Determine the (x, y) coordinate at the center of the cell enclosing the given text.  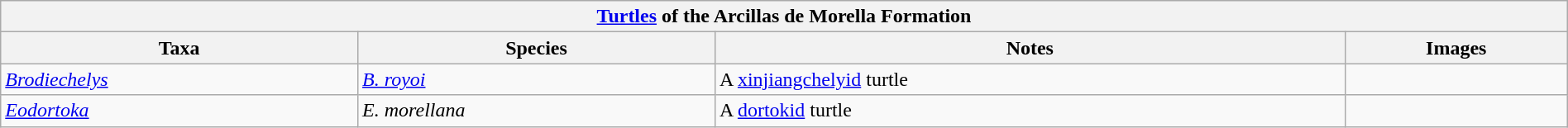
Taxa (179, 48)
E. morellana (537, 111)
A dortokid turtle (1030, 111)
Turtles of the Arcillas de Morella Formation (784, 17)
Notes (1030, 48)
A xinjiangchelyid turtle (1030, 79)
Brodiechelys (179, 79)
Eodortoka (179, 111)
B. royoi (537, 79)
Species (537, 48)
Images (1456, 48)
